Extract the (X, Y) coordinate from the center of the cell holding the provided text.  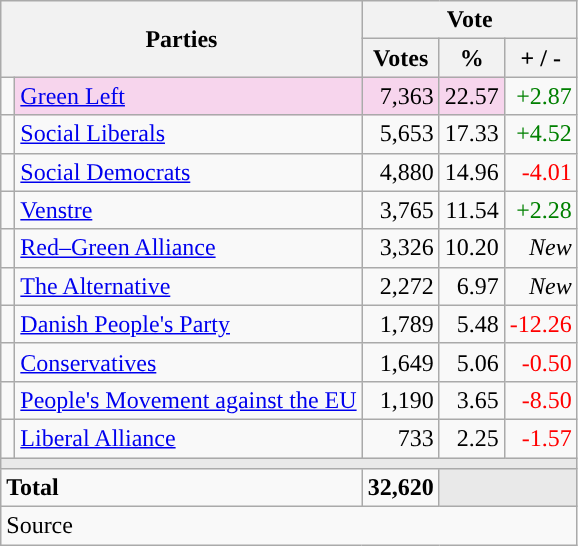
-1.57 (540, 438)
17.33 (472, 134)
Parties (182, 39)
The Alternative (188, 286)
-8.50 (540, 400)
Total (182, 488)
% (472, 58)
3,765 (400, 210)
+4.52 (540, 134)
Liberal Alliance (188, 438)
3.65 (472, 400)
10.20 (472, 248)
Vote (470, 20)
Conservatives (188, 362)
2.25 (472, 438)
5.48 (472, 324)
-0.50 (540, 362)
Venstre (188, 210)
3,326 (400, 248)
+2.87 (540, 96)
People's Movement against the EU (188, 400)
32,620 (400, 488)
Source (290, 526)
4,880 (400, 172)
Danish People's Party (188, 324)
Social Democrats (188, 172)
14.96 (472, 172)
1,649 (400, 362)
+ / - (540, 58)
1,190 (400, 400)
22.57 (472, 96)
+2.28 (540, 210)
Votes (400, 58)
7,363 (400, 96)
2,272 (400, 286)
11.54 (472, 210)
-4.01 (540, 172)
5.06 (472, 362)
1,789 (400, 324)
733 (400, 438)
Red–Green Alliance (188, 248)
6.97 (472, 286)
-12.26 (540, 324)
5,653 (400, 134)
Green Left (188, 96)
Social Liberals (188, 134)
